Identify which cell holds the provided text, then report its [x, y] central coordinate. 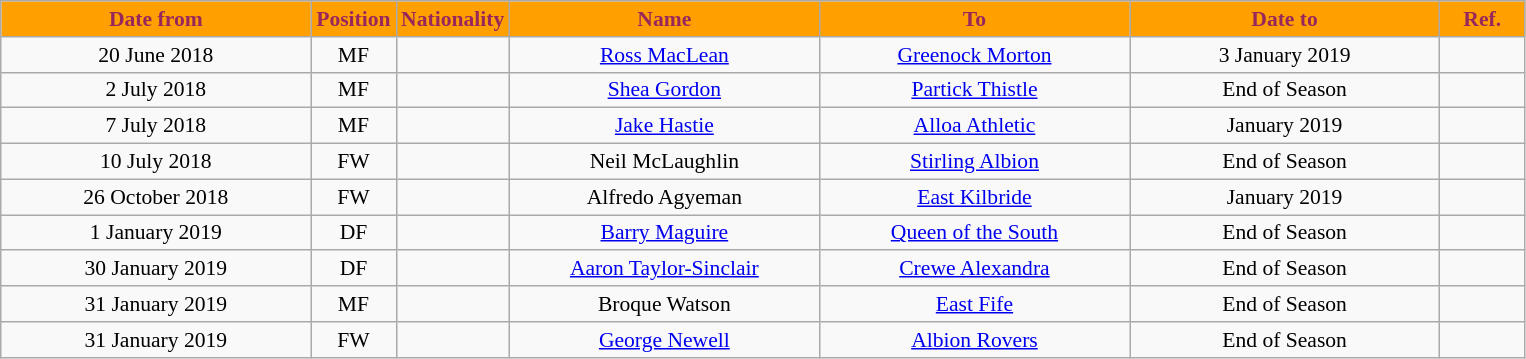
George Newell [664, 340]
Queen of the South [974, 233]
Ref. [1482, 19]
2 July 2018 [156, 90]
Jake Hastie [664, 126]
Crewe Alexandra [974, 269]
Broque Watson [664, 304]
East Kilbride [974, 197]
30 January 2019 [156, 269]
1 January 2019 [156, 233]
Position [354, 19]
Greenock Morton [974, 55]
To [974, 19]
Nationality [452, 19]
Barry Maguire [664, 233]
Stirling Albion [974, 162]
Shea Gordon [664, 90]
Date from [156, 19]
20 June 2018 [156, 55]
Alloa Athletic [974, 126]
Ross MacLean [664, 55]
Aaron Taylor-Sinclair [664, 269]
Albion Rovers [974, 340]
Date to [1285, 19]
Name [664, 19]
Alfredo Agyeman [664, 197]
7 July 2018 [156, 126]
Partick Thistle [974, 90]
3 January 2019 [1285, 55]
26 October 2018 [156, 197]
10 July 2018 [156, 162]
Neil McLaughlin [664, 162]
East Fife [974, 304]
